For the text-containing cell, return its midpoint in (x, y) coordinate format. 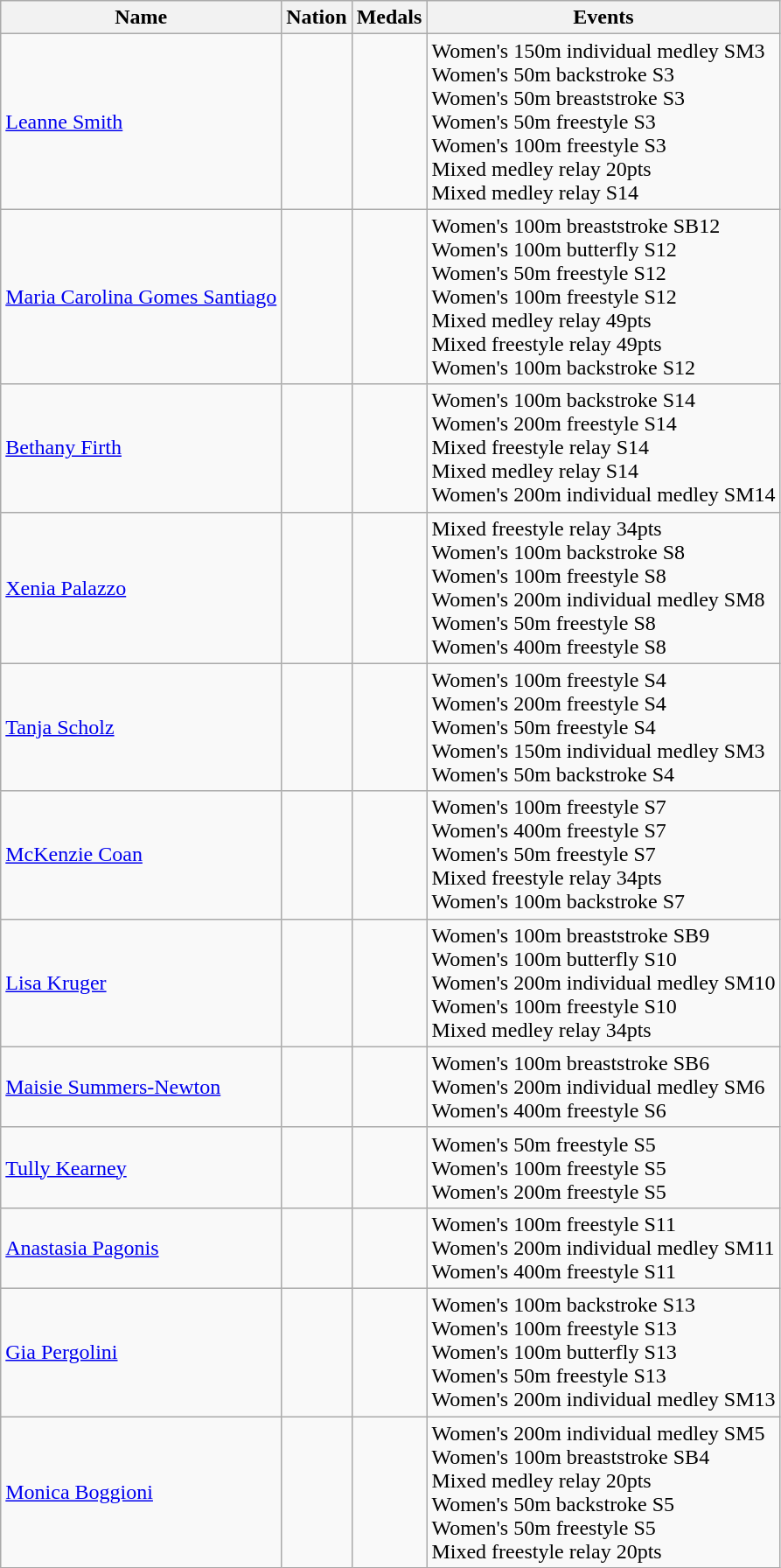
Lisa Kruger (142, 983)
Anastasia Pagonis (142, 1248)
Bethany Firth (142, 448)
Medals (389, 17)
Gia Pergolini (142, 1352)
Women's 50m freestyle S5Women's 100m freestyle S5Women's 200m freestyle S5 (603, 1167)
Women's 100m backstroke S13Women's 100m freestyle S13Women's 100m butterfly S13Women's 50m freestyle S13Women's 200m individual medley SM13 (603, 1352)
Women's 100m freestyle S7Women's 400m freestyle S7Women's 50m freestyle S7Mixed freestyle relay 34ptsWomen's 100m backstroke S7 (603, 855)
Women's 100m freestyle S11Women's 200m individual medley SM11Women's 400m freestyle S11 (603, 1248)
Leanne Smith (142, 122)
Nation (317, 17)
Women's 100m breaststroke SB9Women's 100m butterfly S10Women's 200m individual medley SM10Women's 100m freestyle S10Mixed medley relay 34pts (603, 983)
Xenia Palazzo (142, 588)
McKenzie Coan (142, 855)
Women's 100m freestyle S4Women's 200m freestyle S4Women's 50m freestyle S4Women's 150m individual medley SM3Women's 50m backstroke S4 (603, 727)
Maria Carolina Gomes Santiago (142, 297)
Events (603, 17)
Women's 100m backstroke S14Women's 200m freestyle S14Mixed freestyle relay S14Mixed medley relay S14Women's 200m individual medley SM14 (603, 448)
Monica Boggioni (142, 1491)
Maisie Summers-Newton (142, 1087)
Women's 100m breaststroke SB6Women's 200m individual medley SM6Women's 400m freestyle S6 (603, 1087)
Tanja Scholz (142, 727)
Tully Kearney (142, 1167)
Name (142, 17)
